Extract the (X, Y) coordinate from the center of the cell holding the provided text.  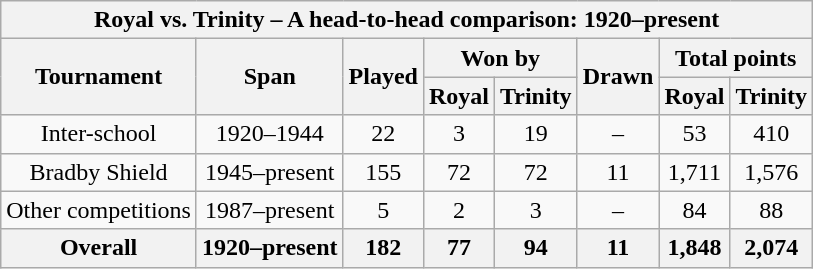
Played (383, 77)
5 (383, 210)
Bradby Shield (99, 172)
182 (383, 248)
1920–1944 (270, 134)
Total points (736, 58)
1,576 (772, 172)
1,848 (694, 248)
Span (270, 77)
Inter-school (99, 134)
1920–present (270, 248)
Overall (99, 248)
Royal vs. Trinity – A head-to-head comparison: 1920–present (407, 20)
Drawn (618, 77)
410 (772, 134)
94 (536, 248)
77 (458, 248)
1,711 (694, 172)
1945–present (270, 172)
22 (383, 134)
155 (383, 172)
84 (694, 210)
1987–present (270, 210)
88 (772, 210)
Won by (500, 58)
Tournament (99, 77)
53 (694, 134)
19 (536, 134)
2 (458, 210)
2,074 (772, 248)
Other competitions (99, 210)
